Scan for the cell matching the given text and deliver its (x, y) coordinate at center. 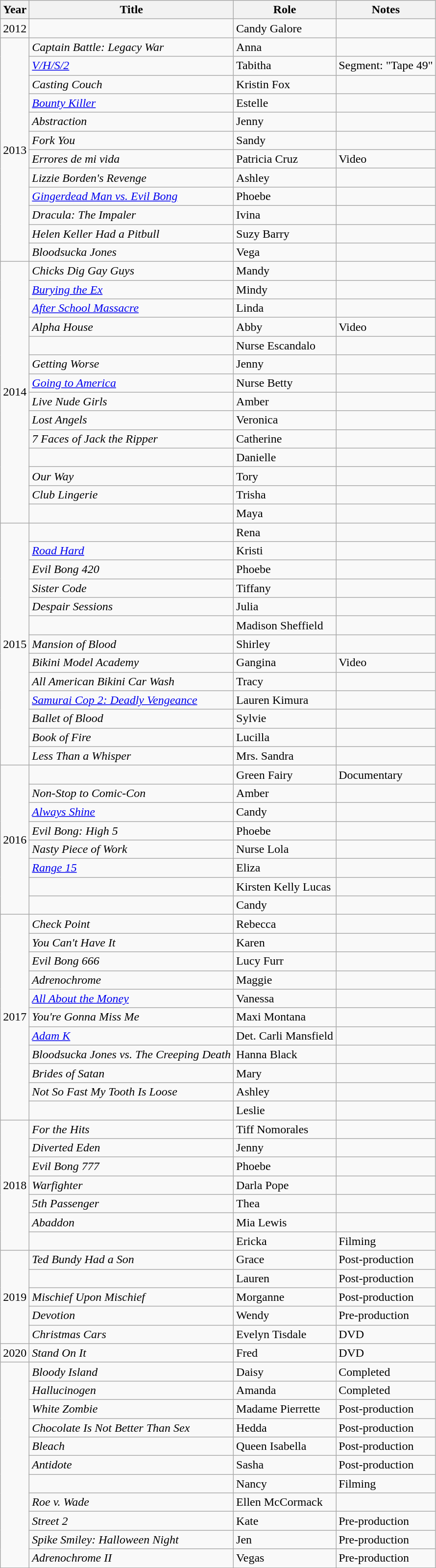
Maxi Montana (285, 1017)
Sasha (285, 1465)
Hallucinogen (131, 1390)
Adam K (131, 1036)
Hedda (285, 1428)
Patricia Cruz (285, 159)
Documentary (386, 774)
Notes (386, 10)
Sandy (285, 140)
Book of Fire (131, 737)
Antidote (131, 1465)
Trisha (285, 495)
Eliza (285, 868)
Diverted Eden (131, 1148)
2012 (15, 28)
Rebecca (285, 924)
Amanda (285, 1390)
Casting Couch (131, 84)
Ted Bundy Had a Son (131, 1260)
Evil Bong: High 5 (131, 831)
Evil Bong 777 (131, 1167)
Det. Carli Mansfield (285, 1036)
Our Way (131, 476)
Warfighter (131, 1185)
Fred (285, 1353)
2020 (15, 1353)
Evelyn Tisdale (285, 1334)
2015 (15, 644)
Road Hard (131, 551)
Tory (285, 476)
Mindy (285, 290)
Adrenochrome II (131, 1558)
Abby (285, 327)
Gingerdead Man vs. Evil Bong (131, 196)
Segment: "Tape 49" (386, 66)
Street 2 (131, 1521)
Brides of Satan (131, 1073)
Hanna Black (285, 1054)
Tracy (285, 681)
Alpha House (131, 327)
2019 (15, 1297)
Gangina (285, 663)
Lauren Kimura (285, 700)
Tiffany (285, 588)
Vega (285, 252)
Bounty Killer (131, 103)
White Zombie (131, 1409)
Madame Pierrette (285, 1409)
Evil Bong 420 (131, 570)
Suzy Barry (285, 234)
Shirley (285, 644)
For the Hits (131, 1129)
Role (285, 10)
Despair Sessions (131, 607)
Mischief Upon Mischief (131, 1297)
Chocolate Is Not Better Than Sex (131, 1428)
All American Bikini Car Wash (131, 681)
Wendy (285, 1316)
Catherine (285, 439)
Check Point (131, 924)
Chicks Dig Gay Guys (131, 271)
Dracula: The Impaler (131, 215)
All About the Money (131, 998)
Abstraction (131, 122)
Queen Isabella (285, 1446)
Karen (285, 943)
Always Shine (131, 812)
2013 (15, 150)
Nurse Escandalo (285, 346)
Not So Fast My Tooth Is Loose (131, 1092)
Madison Sheffield (285, 625)
Jen (285, 1540)
Sister Code (131, 588)
Kirsten Kelly Lucas (285, 887)
Bloodsucka Jones (131, 252)
Tiff Nomorales (285, 1129)
Nurse Betty (285, 383)
Estelle (285, 103)
Bloody Island (131, 1371)
Morganne (285, 1297)
Live Nude Girls (131, 401)
Christmas Cars (131, 1334)
Club Lingerie (131, 495)
Less Than a Whisper (131, 756)
Mrs. Sandra (285, 756)
Kristi (285, 551)
Range 15 (131, 868)
5th Passenger (131, 1204)
Captain Battle: Legacy War (131, 47)
Abaddon (131, 1222)
Darla Pope (285, 1185)
Samurai Cop 2: Deadly Vengeance (131, 700)
Stand On It (131, 1353)
Lost Angels (131, 420)
Rena (285, 532)
Mia Lewis (285, 1222)
Getting Worse (131, 364)
Vegas (285, 1558)
Mansion of Blood (131, 644)
Ericka (285, 1241)
Ivina (285, 215)
Lucilla (285, 737)
2014 (15, 392)
Lizzie Borden's Revenge (131, 177)
Kate (285, 1521)
Burying the Ex (131, 290)
7 Faces of Jack the Ripper (131, 439)
Daisy (285, 1371)
Candy Galore (285, 28)
Adrenochrome (131, 980)
Vanessa (285, 998)
Devotion (131, 1316)
Going to America (131, 383)
Lucy Furr (285, 961)
You're Gonna Miss Me (131, 1017)
Lauren (285, 1278)
After School Massacre (131, 308)
Nasty Piece of Work (131, 849)
Roe v. Wade (131, 1502)
Leslie (285, 1110)
Nurse Lola (285, 849)
Ballet of Blood (131, 719)
Fork You (131, 140)
Sylvie (285, 719)
Evil Bong 666 (131, 961)
Bloodsucka Jones vs. The Creeping Death (131, 1054)
2016 (15, 840)
Tabitha (285, 66)
2018 (15, 1185)
Kristin Fox (285, 84)
Maggie (285, 980)
Veronica (285, 420)
Errores de mi vida (131, 159)
Year (15, 10)
Julia (285, 607)
Nancy (285, 1484)
Mary (285, 1073)
Mandy (285, 271)
Bleach (131, 1446)
Anna (285, 47)
2017 (15, 1018)
Title (131, 10)
Maya (285, 513)
Linda (285, 308)
V/H/S/2 (131, 66)
Ellen McCormack (285, 1502)
Green Fairy (285, 774)
Danielle (285, 457)
Bikini Model Academy (131, 663)
You Can't Have It (131, 943)
Spike Smiley: Halloween Night (131, 1540)
Thea (285, 1204)
Grace (285, 1260)
Non-Stop to Comic-Con (131, 793)
Helen Keller Had a Pitbull (131, 234)
